Capture the cell that displays the provided text and extract its [X, Y] central coordinate. 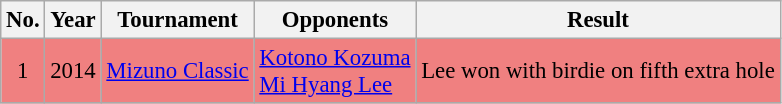
Tournament [178, 20]
2014 [73, 72]
Year [73, 20]
Kotono Kozuma Mi Hyang Lee [335, 72]
Mizuno Classic [178, 72]
No. [23, 20]
Result [598, 20]
Lee won with birdie on fifth extra hole [598, 72]
1 [23, 72]
Opponents [335, 20]
